Return [X, Y] of the center of cell containing provided text 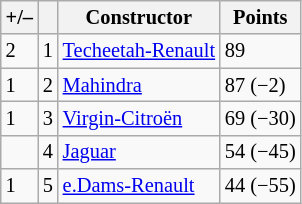
e.Dams-Renault [139, 186]
44 (−55) [260, 186]
Techeetah-Renault [139, 51]
Mahindra [139, 85]
5 [48, 186]
Virgin-Citroën [139, 118]
69 (−30) [260, 118]
87 (−2) [260, 85]
Jaguar [139, 152]
+/– [20, 17]
54 (−45) [260, 152]
4 [48, 152]
Points [260, 17]
Constructor [139, 17]
89 [260, 51]
3 [48, 118]
